Scan for the cell matching the given text and deliver its (X, Y) coordinate at center. 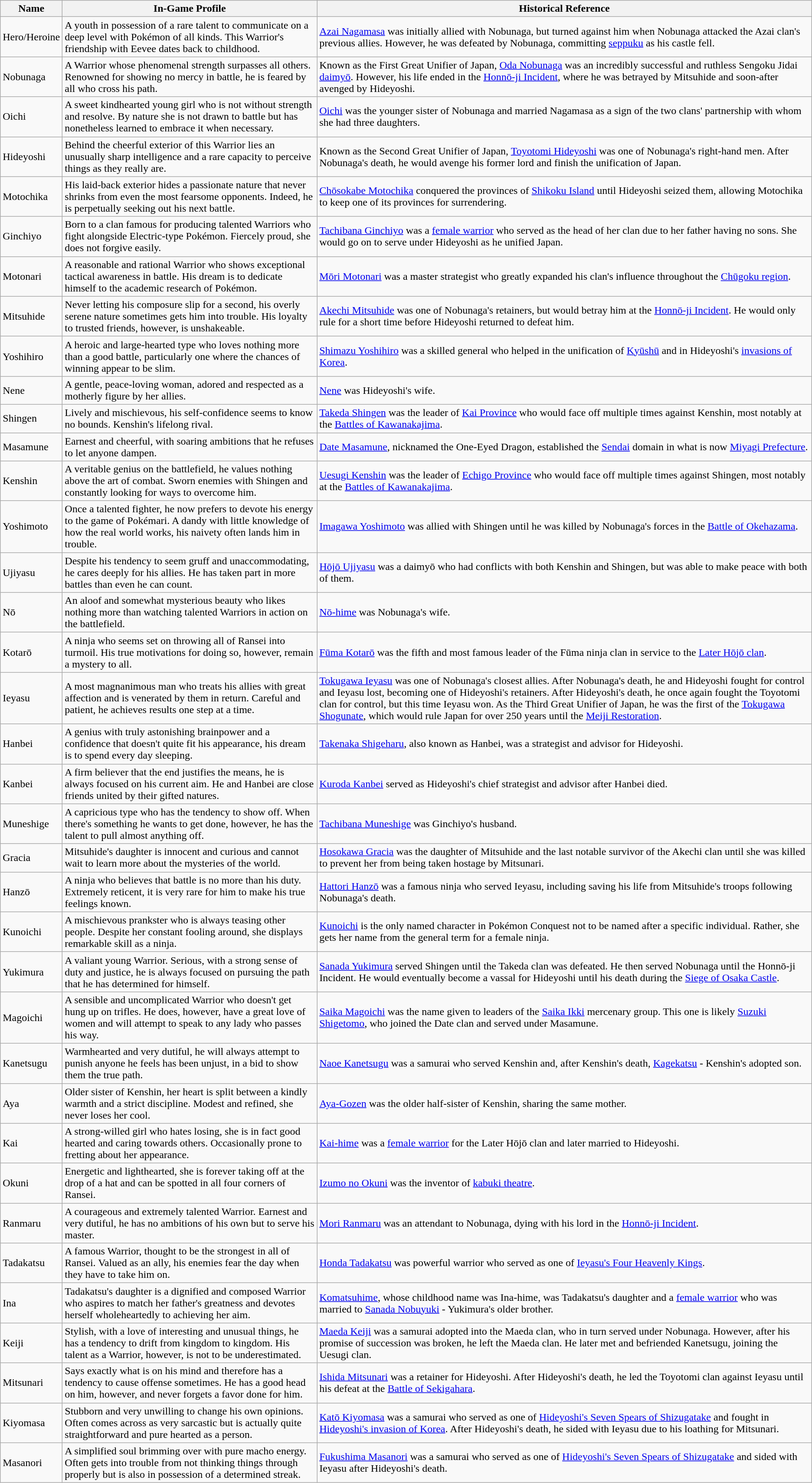
Name (31, 9)
A ninja who believes that battle is no more than his duty. Extremely reticent, it is very rare for him to make his true feelings known. (190, 892)
Takeda Shingen was the leader of Kai Province who would face off multiple times against Kenshin, most notably at the Battles of Kawanakajima. (565, 418)
Uesugi Kenshin was the leader of Echigo Province who would face off multiple times against Shingen, most notably at the Battles of Kawanakajima. (565, 481)
A gentle, peace-loving woman, adored and respected as a motherly figure by her allies. (190, 390)
Kai (31, 1143)
Hattori Hanzō was a famous ninja who served Ieyasu, including saving his life from Mitsuhide's troops following Nobunaga's death. (565, 892)
Oichi was the younger sister of Nobunaga and married Nagamasa as a sign of the two clans' partnership with whom she had three daughters. (565, 117)
Ujiyasu (31, 573)
Mōri Motonari was a master strategist who greatly expanded his clan's influence throughout the Chūgoku region. (565, 276)
Kiyomasa (31, 1423)
A genius with truly astonishing brainpower and a confidence that doesn't quite fit his appearance, his dream is to spend every day sleeping. (190, 744)
Nene was Hideyoshi's wife. (565, 390)
Nō-hime was Nobunaga's wife. (565, 612)
Takenaka Shigeharu, also known as Hanbei, was a strategist and advisor for Hideyoshi. (565, 744)
Tadakatsu (31, 1263)
Kanetsugu (31, 1063)
Hanbei (31, 744)
Masamune (31, 447)
Imagawa Yoshimoto was allied with Shingen until he was killed by Nobunaga's forces in the Battle of Okehazama. (565, 527)
Hanzō (31, 892)
Tachibana Muneshige was Ginchiyo's husband. (565, 824)
Earnest and cheerful, with soaring ambitions that he refuses to let anyone dampen. (190, 447)
Nene (31, 390)
Motonari (31, 276)
Masanori (31, 1463)
Honda Tadakatsu was powerful warrior who served as one of Ieyasu's Four Heavenly Kings. (565, 1263)
Despite his tendency to seem gruff and unaccommodating, he cares deeply for his allies. He has taken part in more battles than even he can count. (190, 573)
Warmhearted and very dutiful, he will always attempt to punish anyone he feels has been unjust, in a bid to show them the true path. (190, 1063)
Kenshin (31, 481)
Okuni (31, 1183)
Nobunaga (31, 77)
Aya (31, 1103)
A strong-willed girl who hates losing, she is in fact good hearted and caring towards others. Occasionally prone to fretting about her appearance. (190, 1143)
A Warrior whose phenomenal strength surpasses all others. Renowned for showing no mercy in battle, he is feared by all who cross his path. (190, 77)
Hero/Heroine (31, 37)
Lively and mischievous, his self-confidence seems to know no bounds. Kenshin's lifelong rival. (190, 418)
A famous Warrior, thought to be the strongest in all of Ransei. Valued as an ally, his enemies fear the day when they have to take him on. (190, 1263)
Ginchiyo (31, 236)
Muneshige (31, 824)
Fūma Kotarō was the fifth and most famous leader of the Fūma ninja clan in service to the Later Hōjō clan. (565, 652)
Yoshihiro (31, 356)
Kuroda Kanbei served as Hideyoshi's chief strategist and advisor after Hanbei died. (565, 784)
Mitsuhide (31, 316)
Kotarō (31, 652)
Naoe Kanetsugu was a samurai who served Kenshin and, after Kenshin's death, Kagekatsu - Kenshin's adopted son. (565, 1063)
Oichi (31, 117)
Mitsunari (31, 1383)
Ina (31, 1303)
Aya-Gozen was the older half-sister of Kenshin, sharing the same mother. (565, 1103)
Kai-hime was a female warrior for the Later Hōjō clan and later married to Hideyoshi. (565, 1143)
Kunoichi (31, 932)
Older sister of Kenshin, her heart is split between a kindly warmth and a strict discipline. Modest and refined, she never loses her cool. (190, 1103)
In-Game Profile (190, 9)
Shimazu Yoshihiro was a skilled general who helped in the unification of Kyūshū and in Hideyoshi's invasions of Korea. (565, 356)
Shingen (31, 418)
Hōjō Ujiyasu was a daimyō who had conflicts with both Kenshin and Shingen, but was able to make peace with both of them. (565, 573)
Born to a clan famous for producing talented Warriors who fight alongside Electric-type Pokémon. Fiercely proud, she does not forgive easily. (190, 236)
Motochika (31, 196)
Gracia (31, 858)
Keiji (31, 1343)
Mitsuhide's daughter is innocent and curious and cannot wait to learn more about the mysteries of the world. (190, 858)
Yukimura (31, 972)
Kanbei (31, 784)
A mischievous prankster who is always teasing other people. Despite her constant fooling around, she displays remarkable skill as a ninja. (190, 932)
Date Masamune, nicknamed the One-Eyed Dragon, established the Sendai domain in what is now Miyagi Prefecture. (565, 447)
Energetic and lighthearted, she is forever taking off at the drop of a hat and can be spotted in all four corners of Ransei. (190, 1183)
A heroic and large-hearted type who loves nothing more than a good battle, particularly one where the chances of winning appear to be slim. (190, 356)
Fukushima Masanori was a samurai who served as one of Hideyoshi's Seven Spears of Shizugatake and sided with Ieyasu after Hideyoshi's death. (565, 1463)
An aloof and somewhat mysterious beauty who likes nothing more than watching talented Warriors in action on the battlefield. (190, 612)
Izumo no Okuni was the inventor of kabuki theatre. (565, 1183)
A courageous and extremely talented Warrior. Earnest and very dutiful, he has no ambitions of his own but to serve his master. (190, 1223)
Ranmaru (31, 1223)
Mori Ranmaru was an attendant to Nobunaga, dying with his lord in the Honnō-ji Incident. (565, 1223)
Ieyasu (31, 698)
Magoichi (31, 1018)
Hideyoshi (31, 157)
A ninja who seems set on throwing all of Ransei into turmoil. His true motivations for doing so, however, remain a mystery to all. (190, 652)
Behind the cheerful exterior of this Warrior lies an unusually sharp intelligence and a rare capacity to perceive things as they really are. (190, 157)
Yoshimoto (31, 527)
Nō (31, 612)
Historical Reference (565, 9)
